Return the (X, Y) coordinate for the center point of the cell that contains the specified text.  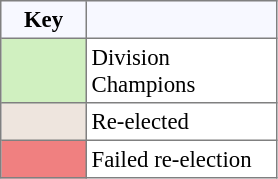
Key (44, 20)
Re-elected (181, 122)
Failed re-election (181, 159)
Division Champions (181, 70)
